Pinpoint the cell where the given text exists, returning its (X, Y) midpoint coordinate. 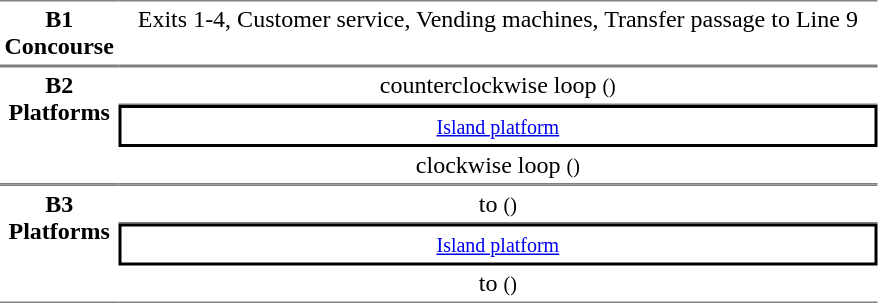
clockwise loop () (498, 166)
Exits 1-4, Customer service, Vending machines, Transfer passage to Line 9 (498, 33)
B3Platforms (59, 243)
B1Concourse (59, 33)
B2Platforms (59, 125)
to () (498, 204)
counterclockwise loop () (498, 86)
